Identify which cell holds the provided text, then report its (x, y) central coordinate. 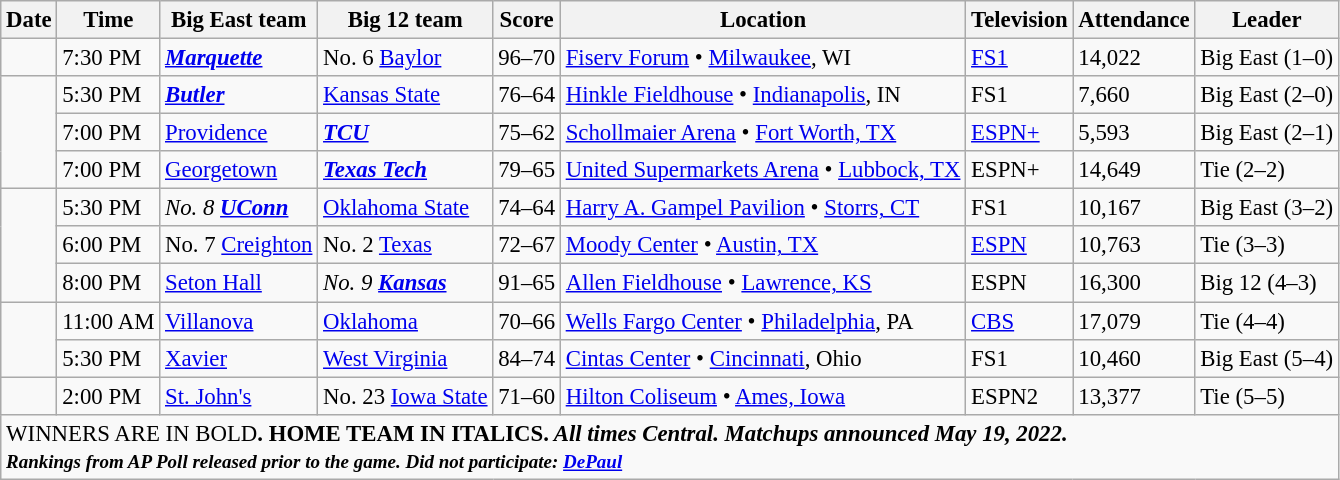
Schollmaier Arena • Fort Worth, TX (762, 133)
Fiserv Forum • Milwaukee, WI (762, 58)
Kansas State (406, 95)
Big East (3–2) (1266, 208)
71–60 (527, 396)
Seton Hall (239, 283)
Villanova (239, 321)
No. 2 Texas (406, 245)
Big East (2–0) (1266, 95)
No. 6 Baylor (406, 58)
75–62 (527, 133)
Texas Tech (406, 170)
TCU (406, 133)
No. 8 UConn (239, 208)
Tie (2–2) (1266, 170)
Score (527, 20)
2:00 PM (108, 396)
13,377 (1134, 396)
Allen Fieldhouse • Lawrence, KS (762, 283)
72–67 (527, 245)
Tie (3–3) (1266, 245)
United Supermarkets Arena • Lubbock, TX (762, 170)
5,593 (1134, 133)
79–65 (527, 170)
West Virginia (406, 358)
Oklahoma (406, 321)
10,763 (1134, 245)
Big 12 (4–3) (1266, 283)
16,300 (1134, 283)
10,167 (1134, 208)
Big East team (239, 20)
70–66 (527, 321)
Attendance (1134, 20)
Big East (5–4) (1266, 358)
8:00 PM (108, 283)
Date (29, 20)
Oklahoma State (406, 208)
Xavier (239, 358)
Tie (5–5) (1266, 396)
7:30 PM (108, 58)
Hilton Coliseum • Ames, Iowa (762, 396)
Big East (1–0) (1266, 58)
84–74 (527, 358)
Moody Center • Austin, TX (762, 245)
Big 12 team (406, 20)
76–64 (527, 95)
Butler (239, 95)
CBS (1020, 321)
6:00 PM (108, 245)
Television (1020, 20)
10,460 (1134, 358)
Leader (1266, 20)
No. 23 Iowa State (406, 396)
No. 9 Kansas (406, 283)
Big East (2–1) (1266, 133)
Providence (239, 133)
Time (108, 20)
St. John's (239, 396)
Georgetown (239, 170)
74–64 (527, 208)
14,649 (1134, 170)
Tie (4–4) (1266, 321)
7,660 (1134, 95)
Location (762, 20)
11:00 AM (108, 321)
17,079 (1134, 321)
96–70 (527, 58)
Wells Fargo Center • Philadelphia, PA (762, 321)
91–65 (527, 283)
Hinkle Fieldhouse • Indianapolis, IN (762, 95)
Marquette (239, 58)
Harry A. Gampel Pavilion • Storrs, CT (762, 208)
14,022 (1134, 58)
ESPN2 (1020, 396)
No. 7 Creighton (239, 245)
Cintas Center • Cincinnati, Ohio (762, 358)
